Return the [x, y] coordinate for the center point of the cell that contains the specified text.  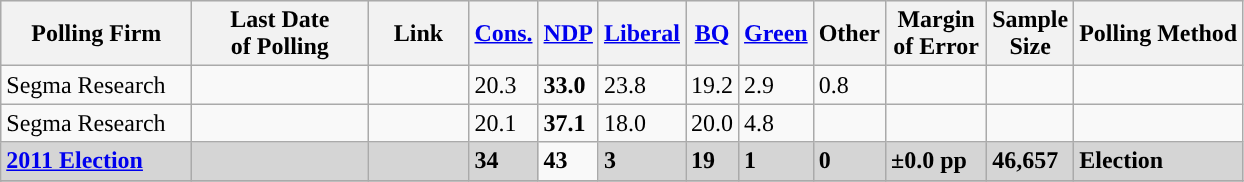
±0.0 pp [936, 161]
Polling Firm [96, 34]
3 [642, 161]
0 [849, 161]
33.0 [568, 85]
20.0 [712, 123]
Election [1158, 161]
2.9 [776, 85]
4.8 [776, 123]
23.8 [642, 85]
Link [418, 34]
Polling Method [1158, 34]
Other [849, 34]
19 [712, 161]
43 [568, 161]
20.1 [504, 123]
Green [776, 34]
37.1 [568, 123]
2011 Election [96, 161]
Last Dateof Polling [280, 34]
20.3 [504, 85]
Cons. [504, 34]
BQ [712, 34]
Liberal [642, 34]
SampleSize [1030, 34]
18.0 [642, 123]
NDP [568, 34]
0.8 [849, 85]
46,657 [1030, 161]
19.2 [712, 85]
1 [776, 161]
34 [504, 161]
Marginof Error [936, 34]
